Detect which cell encompasses the target text, then output its [x, y] center coordinate. 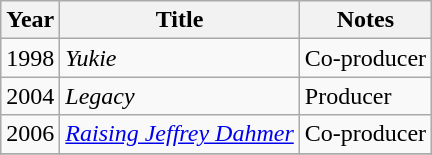
1998 [30, 58]
Raising Jeffrey Dahmer [180, 134]
Title [180, 20]
Year [30, 20]
2004 [30, 96]
Producer [365, 96]
Legacy [180, 96]
2006 [30, 134]
Notes [365, 20]
Yukie [180, 58]
